Capture the cell that displays the provided text and extract its (X, Y) central coordinate. 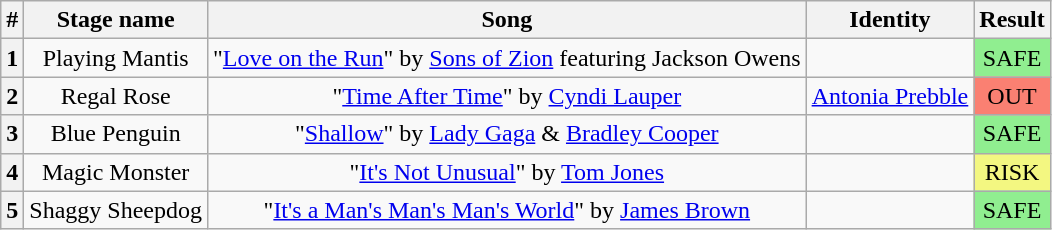
5 (12, 210)
Shaggy Sheepdog (116, 210)
Song (508, 20)
OUT (1012, 96)
"It's Not Unusual" by Tom Jones (508, 172)
3 (12, 134)
# (12, 20)
RISK (1012, 172)
Regal Rose (116, 96)
Magic Monster (116, 172)
"Time After Time" by Cyndi Lauper (508, 96)
2 (12, 96)
"Shallow" by Lady Gaga & Bradley Cooper (508, 134)
"Love on the Run" by Sons of Zion featuring Jackson Owens (508, 58)
Antonia Prebble (890, 96)
"It's a Man's Man's Man's World" by James Brown (508, 210)
4 (12, 172)
Blue Penguin (116, 134)
Playing Mantis (116, 58)
Identity (890, 20)
Result (1012, 20)
Stage name (116, 20)
1 (12, 58)
